Return [X, Y] of the center of cell containing provided text 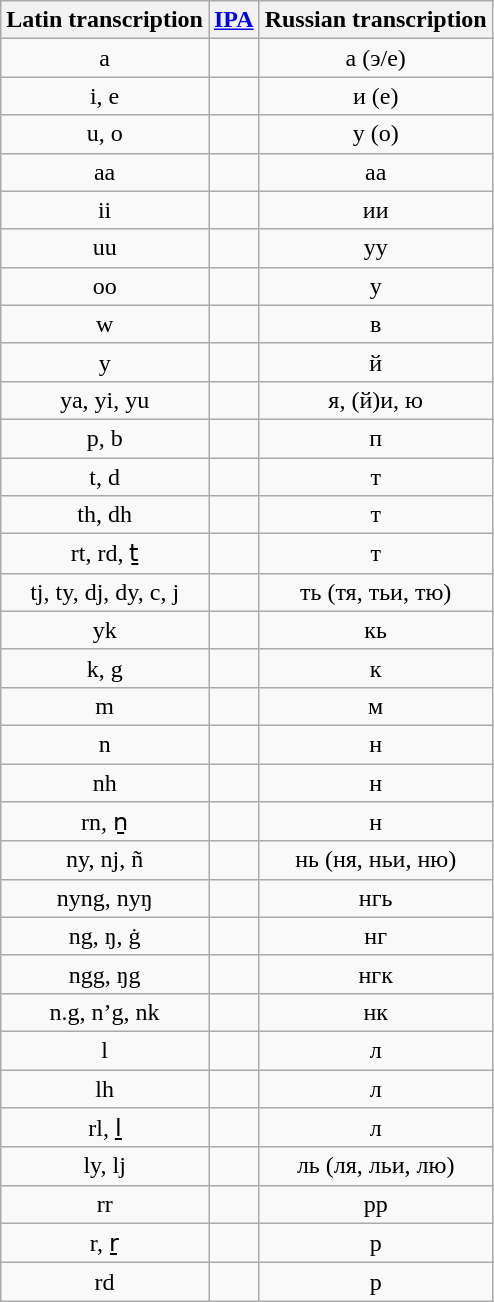
IPA [234, 20]
нг [376, 936]
й [376, 362]
Latin transcription [105, 20]
ть (тя, тьи, тю) [376, 592]
в [376, 324]
у [376, 286]
a [105, 58]
m [105, 706]
w [105, 324]
nh [105, 783]
lh [105, 1089]
oo [105, 286]
Russian transcription [376, 20]
нь (ня, ньи, ню) [376, 860]
u, o [105, 134]
аа [376, 172]
к [376, 668]
rt, rd, ṯ [105, 554]
нгк [376, 974]
нгь [376, 898]
и (е) [376, 96]
ль (ля, льи, лю) [376, 1166]
rd [105, 1282]
кь [376, 630]
а (э/е) [376, 58]
th, dh [105, 515]
уу [376, 248]
rl, ḻ [105, 1128]
t, d [105, 477]
я, (й)и, ю [376, 400]
i, e [105, 96]
у (о) [376, 134]
y [105, 362]
рр [376, 1204]
tj, ty, dj, dy, c, j [105, 592]
ngg, ŋg [105, 974]
ny, nj, ñ [105, 860]
м [376, 706]
yk [105, 630]
ii [105, 210]
k, g [105, 668]
n.g, n’g, nk [105, 1012]
ly, lj [105, 1166]
nyng, nyŋ [105, 898]
ng, ŋ, ġ [105, 936]
uu [105, 248]
p, b [105, 438]
aa [105, 172]
r, ṟ [105, 1243]
rn, ṉ [105, 822]
rr [105, 1204]
n [105, 744]
нк [376, 1012]
ya, yi, yu [105, 400]
п [376, 438]
l [105, 1050]
ии [376, 210]
